Pinpoint the cell where the given text exists, returning its [X, Y] midpoint coordinate. 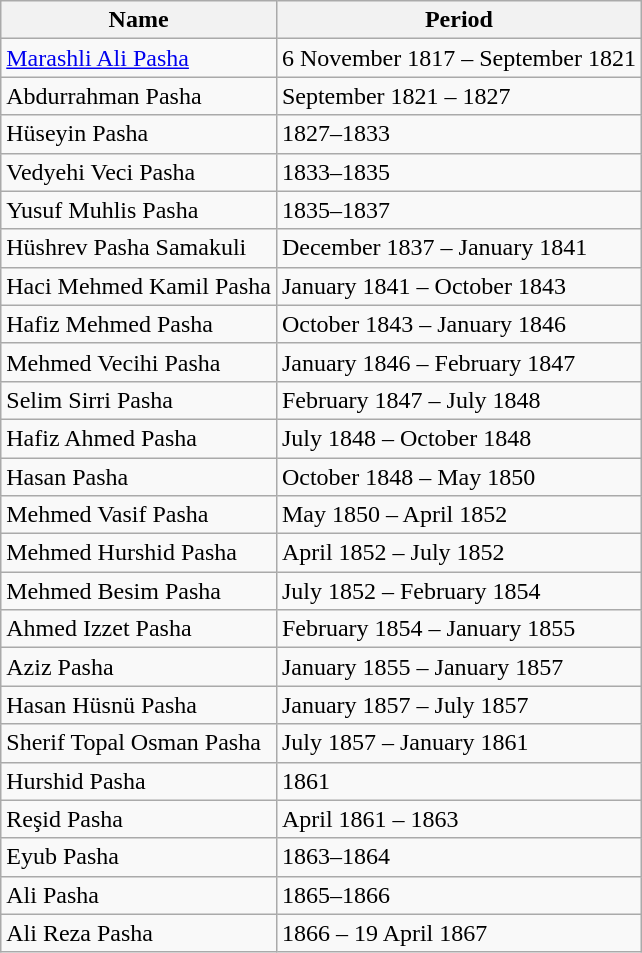
1861 [458, 781]
July 1857 – January 1861 [458, 743]
December 1837 – January 1841 [458, 248]
Yusuf Muhlis Pasha [139, 210]
January 1855 – January 1857 [458, 667]
January 1846 – February 1847 [458, 362]
February 1847 – July 1848 [458, 400]
April 1852 – July 1852 [458, 553]
October 1848 – May 1850 [458, 477]
Aziz Pasha [139, 667]
Mehmed Besim Pasha [139, 591]
Hasan Hüsnü Pasha [139, 705]
Abdurrahman Pasha [139, 96]
1865–1866 [458, 895]
Vedyehi Veci Pasha [139, 172]
Ali Pasha [139, 895]
Marashli Ali Pasha [139, 58]
Hafiz Mehmed Pasha [139, 324]
February 1854 – January 1855 [458, 629]
Reşid Pasha [139, 819]
1863–1864 [458, 857]
Hüshrev Pasha Samakuli [139, 248]
July 1848 – October 1848 [458, 438]
Sherif Topal Osman Pasha [139, 743]
Hurshid Pasha [139, 781]
September 1821 – 1827 [458, 96]
Ali Reza Pasha [139, 933]
Mehmed Vecihi Pasha [139, 362]
Mehmed Hurshid Pasha [139, 553]
July 1852 – February 1854 [458, 591]
January 1857 – July 1857 [458, 705]
Haci Mehmed Kamil Pasha [139, 286]
Hafiz Ahmed Pasha [139, 438]
6 November 1817 – September 1821 [458, 58]
October 1843 – January 1846 [458, 324]
Eyub Pasha [139, 857]
April 1861 – 1863 [458, 819]
Selim Sirri Pasha [139, 400]
1827–1833 [458, 134]
Ahmed Izzet Pasha [139, 629]
1866 – 19 April 1867 [458, 933]
January 1841 – October 1843 [458, 286]
Period [458, 20]
1835–1837 [458, 210]
Hasan Pasha [139, 477]
1833–1835 [458, 172]
May 1850 – April 1852 [458, 515]
Hüseyin Pasha [139, 134]
Mehmed Vasif Pasha [139, 515]
Name [139, 20]
